Find where the given text appears and provide that cell's center as [X, Y] coordinate. 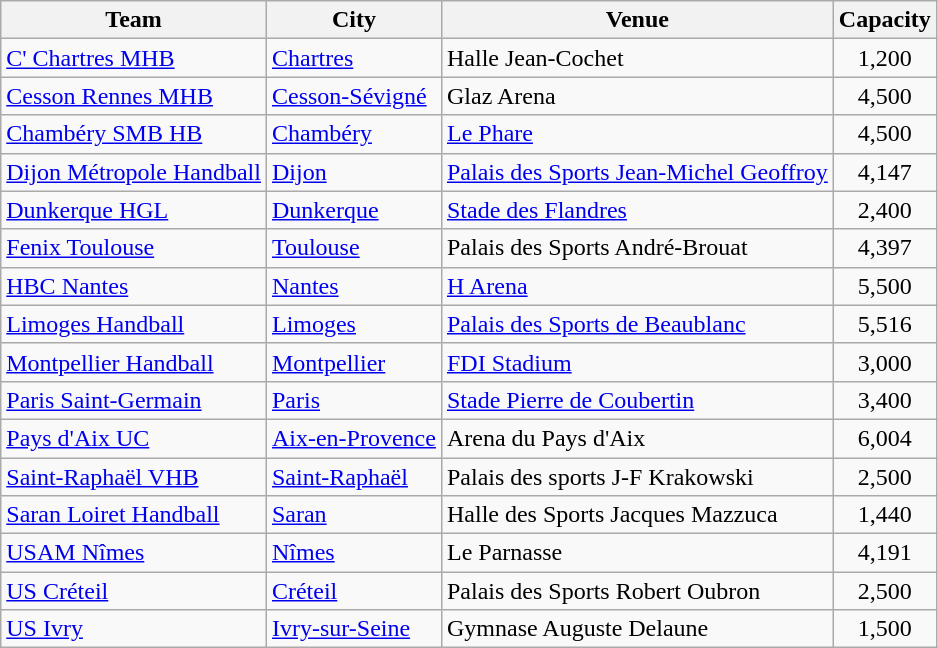
Halle Jean-Cochet [637, 58]
Ivry-sur-Seine [354, 629]
H Arena [637, 286]
Saran [354, 515]
Montpellier [354, 362]
Saint-Raphaël VHB [134, 477]
Chambéry [354, 134]
Montpellier Handball [134, 362]
1,200 [884, 58]
Palais des Sports Jean-Michel Geoffroy [637, 172]
Toulouse [354, 248]
Limoges [354, 324]
2,400 [884, 210]
6,004 [884, 438]
Dunkerque [354, 210]
Dijon [354, 172]
FDI Stadium [637, 362]
Créteil [354, 591]
5,516 [884, 324]
Aix-en-Provence [354, 438]
Arena du Pays d'Aix [637, 438]
Palais des Sports Robert Oubron [637, 591]
C' Chartres MHB [134, 58]
HBC Nantes [134, 286]
4,191 [884, 553]
Paris [354, 400]
1,440 [884, 515]
Fenix Toulouse [134, 248]
1,500 [884, 629]
Stade Pierre de Coubertin [637, 400]
Limoges Handball [134, 324]
US Créteil [134, 591]
Team [134, 20]
Saran Loiret Handball [134, 515]
Dunkerque HGL [134, 210]
4,147 [884, 172]
3,000 [884, 362]
Le Phare [637, 134]
USAM Nîmes [134, 553]
4,397 [884, 248]
Cesson Rennes MHB [134, 96]
Stade des Flandres [637, 210]
Halle des Sports Jacques Mazzuca [637, 515]
Paris Saint-Germain [134, 400]
Nantes [354, 286]
US Ivry [134, 629]
Cesson-Sévigné [354, 96]
Nîmes [354, 553]
Pays d'Aix UC [134, 438]
5,500 [884, 286]
Palais des sports J-F Krakowski [637, 477]
City [354, 20]
3,400 [884, 400]
Palais des Sports André-Brouat [637, 248]
Chartres [354, 58]
Dijon Métropole Handball [134, 172]
Le Parnasse [637, 553]
Venue [637, 20]
Palais des Sports de Beaublanc [637, 324]
Chambéry SMB HB [134, 134]
Capacity [884, 20]
Gymnase Auguste Delaune [637, 629]
Saint-Raphaël [354, 477]
Glaz Arena [637, 96]
